Identify which cell holds the provided text, then report its [X, Y] central coordinate. 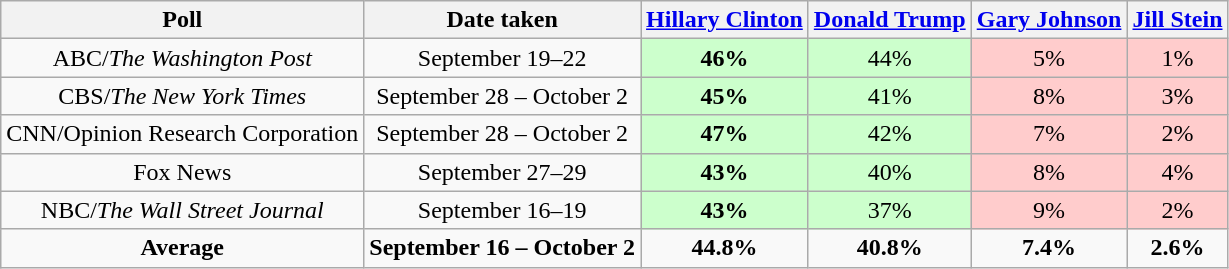
40.8% [890, 248]
CBS/The New York Times [182, 96]
Jill Stein [1178, 20]
Gary Johnson [1049, 20]
40% [890, 172]
41% [890, 96]
ABC/The Washington Post [182, 58]
44% [890, 58]
Fox News [182, 172]
42% [890, 134]
7.4% [1049, 248]
3% [1178, 96]
September 16–19 [502, 210]
Poll [182, 20]
September 16 – October 2 [502, 248]
45% [725, 96]
44.8% [725, 248]
2.6% [1178, 248]
7% [1049, 134]
September 19–22 [502, 58]
37% [890, 210]
9% [1049, 210]
CNN/Opinion Research Corporation [182, 134]
Date taken [502, 20]
Average [182, 248]
NBC/The Wall Street Journal [182, 210]
Donald Trump [890, 20]
5% [1049, 58]
47% [725, 134]
46% [725, 58]
September 27–29 [502, 172]
4% [1178, 172]
1% [1178, 58]
Hillary Clinton [725, 20]
